Capture the cell that displays the provided text and extract its (X, Y) central coordinate. 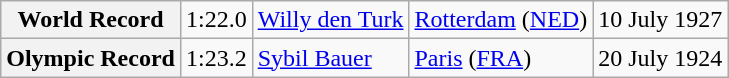
Paris (FRA) (501, 58)
Sybil Bauer (330, 58)
Olympic Record (91, 58)
Rotterdam (NED) (501, 20)
20 July 1924 (660, 58)
1:23.2 (216, 58)
Willy den Turk (330, 20)
10 July 1927 (660, 20)
1:22.0 (216, 20)
World Record (91, 20)
